Scan for the cell matching the given text and deliver its (X, Y) coordinate at center. 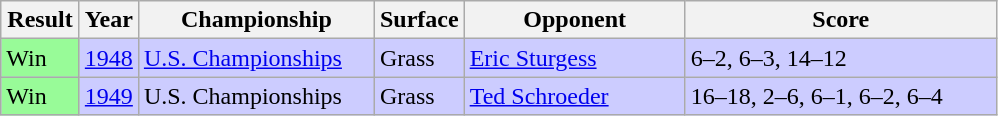
6–2, 6–3, 14–12 (840, 58)
Eric Sturgess (574, 58)
Result (40, 20)
Championship (256, 20)
16–18, 2–6, 6–1, 6–2, 6–4 (840, 96)
Opponent (574, 20)
Ted Schroeder (574, 96)
1948 (108, 58)
Score (840, 20)
1949 (108, 96)
Year (108, 20)
Surface (419, 20)
